For the text-containing cell, return its midpoint in [x, y] coordinate format. 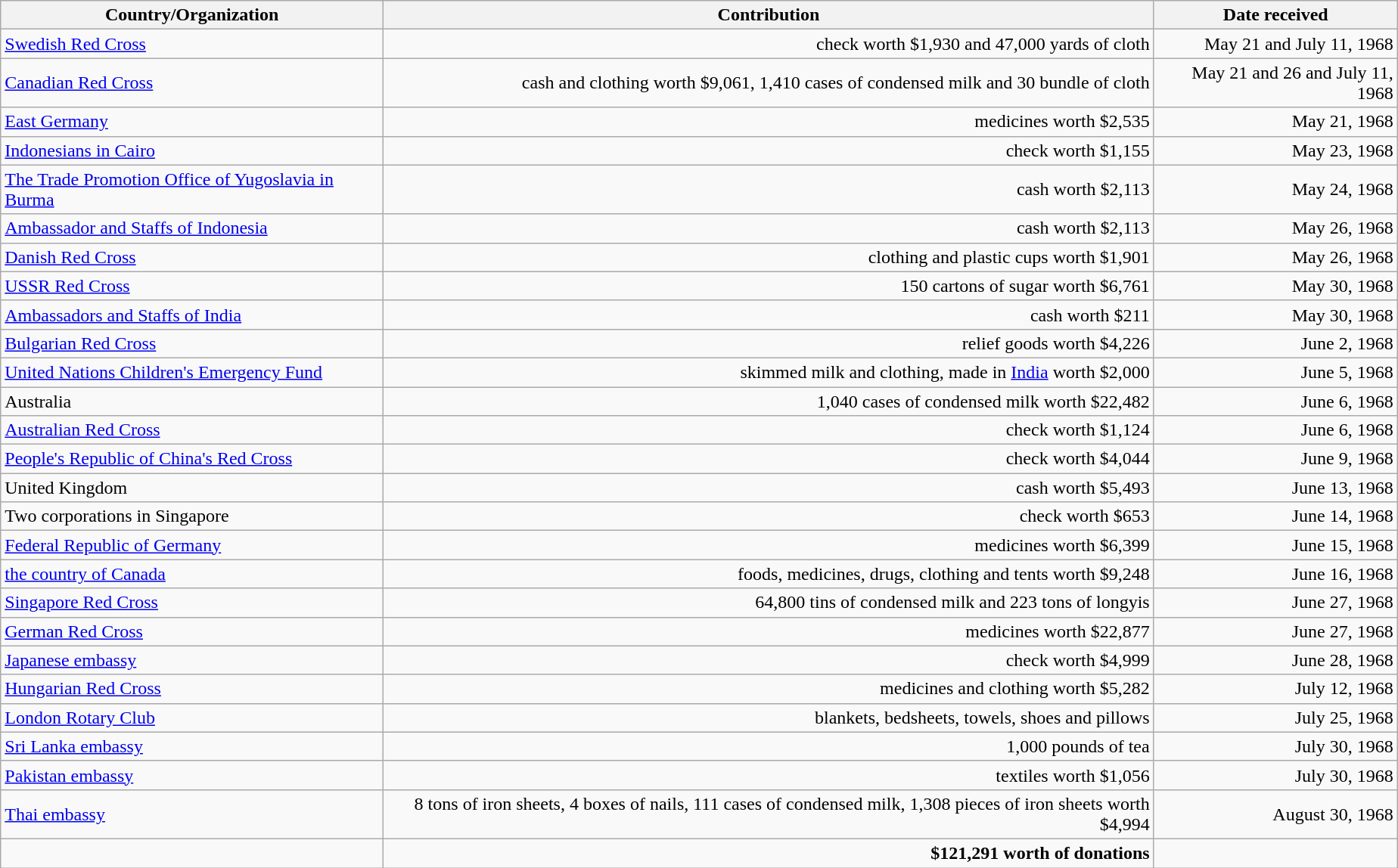
Federal Republic of Germany [192, 545]
June 2, 1968 [1275, 343]
Danish Red Cross [192, 257]
8 tons of iron sheets, 4 boxes of nails, 111 cases of condensed milk, 1,308 pieces of iron sheets worth $4,994 [769, 814]
check worth $1,124 [769, 430]
the country of Canada [192, 574]
check worth $4,044 [769, 459]
skimmed milk and clothing, made in India worth $2,000 [769, 372]
Indonesians in Cairo [192, 150]
cash and clothing worth $9,061, 1,410 cases of condensed milk and 30 bundle of cloth [769, 83]
Contribution [769, 15]
medicines worth $22,877 [769, 631]
May 24, 1968 [1275, 189]
August 30, 1968 [1275, 814]
medicines worth $2,535 [769, 122]
Singapore Red Cross [192, 603]
1,040 cases of condensed milk worth $22,482 [769, 401]
Sri Lanka embassy [192, 746]
check worth $1,930 and 47,000 yards of cloth [769, 44]
Canadian Red Cross [192, 83]
East Germany [192, 122]
June 28, 1968 [1275, 660]
Date received [1275, 15]
June 14, 1968 [1275, 516]
United Kingdom [192, 488]
June 16, 1968 [1275, 574]
July 12, 1968 [1275, 689]
Australian Red Cross [192, 430]
July 25, 1968 [1275, 718]
foods, medicines, drugs, clothing and tents worth $9,248 [769, 574]
medicines and clothing worth $5,282 [769, 689]
Japanese embassy [192, 660]
German Red Cross [192, 631]
blankets, bedsheets, towels, shoes and pillows [769, 718]
Pakistan embassy [192, 775]
Bulgarian Red Cross [192, 343]
Swedish Red Cross [192, 44]
Two corporations in Singapore [192, 516]
USSR Red Cross [192, 286]
May 21 and July 11, 1968 [1275, 44]
Australia [192, 401]
Thai embassy [192, 814]
May 21, 1968 [1275, 122]
$121,291 worth of donations [769, 853]
64,800 tins of condensed milk and 223 tons of longyis [769, 603]
relief goods worth $4,226 [769, 343]
The Trade Promotion Office of Yugoslavia in Burma [192, 189]
Ambassadors and Staffs of India [192, 315]
June 5, 1968 [1275, 372]
London Rotary Club [192, 718]
check worth $653 [769, 516]
Hungarian Red Cross [192, 689]
June 9, 1968 [1275, 459]
clothing and plastic cups worth $1,901 [769, 257]
check worth $1,155 [769, 150]
May 21 and 26 and July 11, 1968 [1275, 83]
cash worth $5,493 [769, 488]
check worth $4,999 [769, 660]
June 13, 1968 [1275, 488]
cash worth $211 [769, 315]
textiles worth $1,056 [769, 775]
150 cartons of sugar worth $6,761 [769, 286]
United Nations Children's Emergency Fund [192, 372]
June 15, 1968 [1275, 545]
medicines worth $6,399 [769, 545]
Ambassador and Staffs of Indonesia [192, 228]
1,000 pounds of tea [769, 746]
May 23, 1968 [1275, 150]
Country/Organization [192, 15]
People's Republic of China's Red Cross [192, 459]
